Output the (X, Y) coordinate of the center of the cell containing the given text.  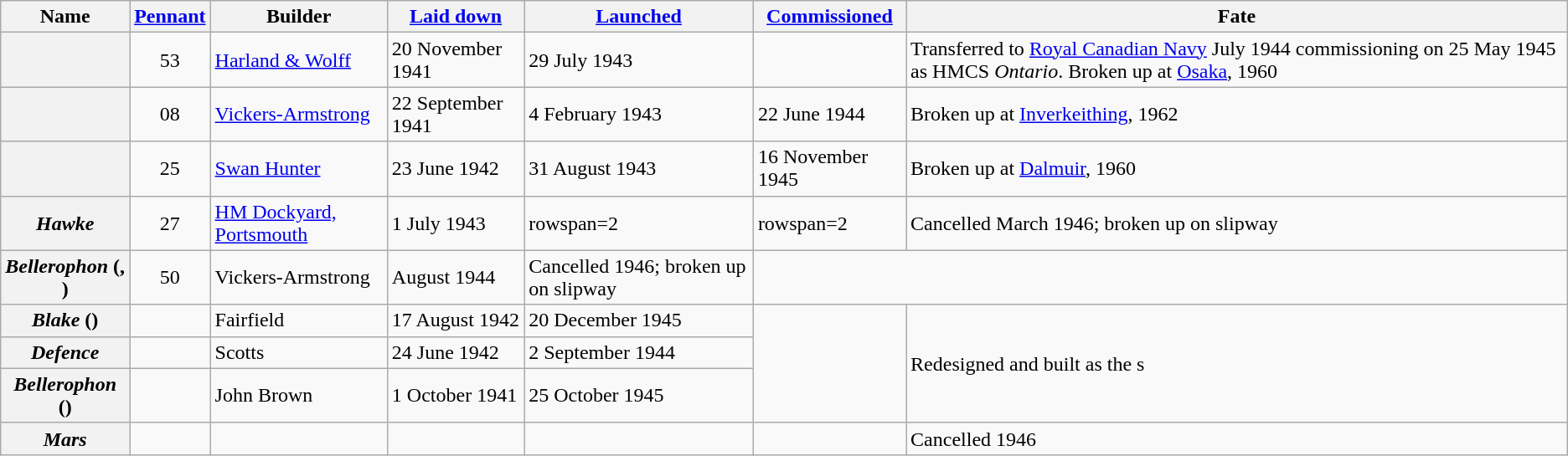
Blake () (65, 320)
22 September 1941 (456, 114)
Scotts (298, 352)
1 October 1941 (456, 395)
Defence (65, 352)
Builder (298, 17)
Harland & Wolff (298, 60)
24 June 1942 (456, 352)
Bellerophon (, ) (65, 278)
31 August 1943 (639, 169)
27 (170, 223)
Swan Hunter (298, 169)
Cancelled 1946; broken up on slipway (639, 278)
22 June 1944 (829, 114)
Hawke (65, 223)
25 October 1945 (639, 395)
08 (170, 114)
50 (170, 278)
Launched (639, 17)
23 June 1942 (456, 169)
4 February 1943 (639, 114)
29 July 1943 (639, 60)
Broken up at Inverkeithing, 1962 (1237, 114)
Fate (1237, 17)
Pennant (170, 17)
John Brown (298, 395)
Broken up at Dalmuir, 1960 (1237, 169)
Redesigned and built as the s (1237, 363)
53 (170, 60)
1 July 1943 (456, 223)
Laid down (456, 17)
16 November 1945 (829, 169)
20 November 1941 (456, 60)
Fairfield (298, 320)
20 December 1945 (639, 320)
HM Dockyard, Portsmouth (298, 223)
Transferred to Royal Canadian Navy July 1944 commissioning on 25 May 1945 as HMCS Ontario. Broken up at Osaka, 1960 (1237, 60)
17 August 1942 (456, 320)
Mars (65, 438)
August 1944 (456, 278)
2 September 1944 (639, 352)
Cancelled 1946 (1237, 438)
Bellerophon () (65, 395)
Name (65, 17)
Commissioned (829, 17)
25 (170, 169)
Cancelled March 1946; broken up on slipway (1237, 223)
